Return the (X, Y) coordinate for the center point of the cell that contains the specified text.  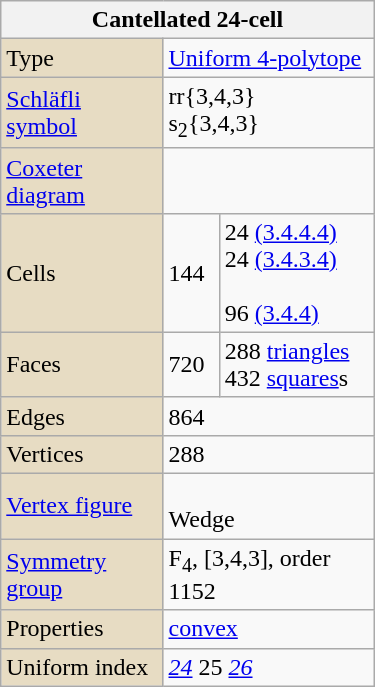
Properties (82, 629)
288 triangles432 squaress (296, 364)
864 (268, 416)
Cells (82, 272)
F4, [3,4,3], order 1152 (268, 574)
720 (191, 364)
rr{3,4,3}s2{3,4,3} (268, 112)
Coxeter diagram (82, 180)
144 (191, 272)
24 (3.4.4.4)24 (3.4.3.4)96 (3.4.4) (296, 272)
288 (268, 454)
Vertex figure (82, 506)
convex (268, 629)
Wedge (268, 506)
Cantellated 24-cell (188, 20)
Faces (82, 364)
Edges (82, 416)
Vertices (82, 454)
Uniform index (82, 667)
Schläfli symbol (82, 112)
Symmetry group (82, 574)
Uniform 4-polytope (268, 58)
Type (82, 58)
24 25 26 (268, 667)
